Output the [X, Y] coordinate of the center of the cell containing the given text.  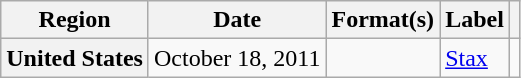
United States [75, 58]
Label [475, 20]
Stax [475, 58]
Region [75, 20]
October 18, 2011 [236, 58]
Format(s) [383, 20]
Date [236, 20]
